Capture the cell that displays the provided text and extract its [x, y] central coordinate. 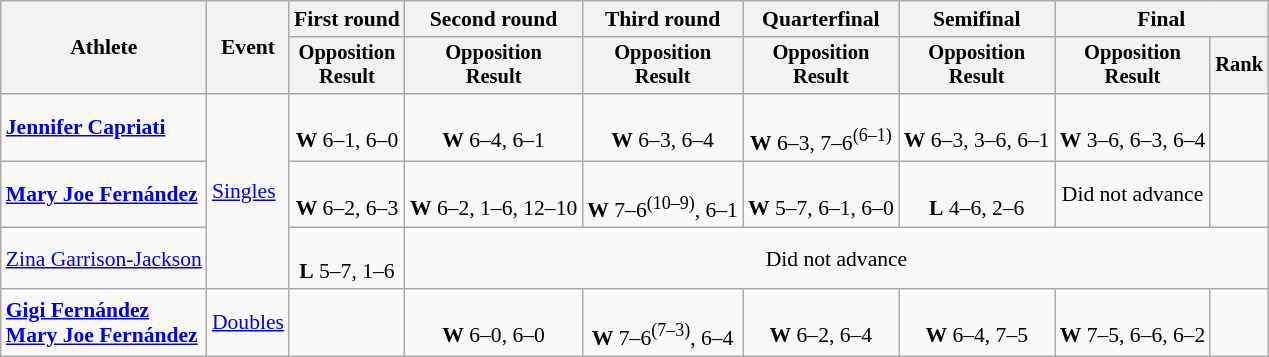
W 6–3, 6–4 [662, 128]
W 6–2, 1–6, 12–10 [494, 194]
Rank [1239, 66]
Third round [662, 19]
Mary Joe Fernández [104, 194]
Quarterfinal [821, 19]
Singles [248, 192]
Semifinal [977, 19]
W 6–0, 6–0 [494, 322]
L 4–6, 2–6 [977, 194]
W 6–2, 6–4 [821, 322]
W 6–3, 3–6, 6–1 [977, 128]
W 6–4, 6–1 [494, 128]
W 7–6(10–9), 6–1 [662, 194]
W 5–7, 6–1, 6–0 [821, 194]
W 6–3, 7–6(6–1) [821, 128]
Event [248, 48]
Gigi FernándezMary Joe Fernández [104, 322]
W 7–5, 6–6, 6–2 [1133, 322]
Athlete [104, 48]
W 6–1, 6–0 [347, 128]
Final [1162, 19]
W 6–2, 6–3 [347, 194]
Zina Garrison-Jackson [104, 258]
Doubles [248, 322]
L 5–7, 1–6 [347, 258]
Jennifer Capriati [104, 128]
Second round [494, 19]
First round [347, 19]
W 3–6, 6–3, 6–4 [1133, 128]
W 6–4, 7–5 [977, 322]
W 7–6(7–3), 6–4 [662, 322]
